Return the (X, Y) coordinate for the center point of the cell that contains the specified text.  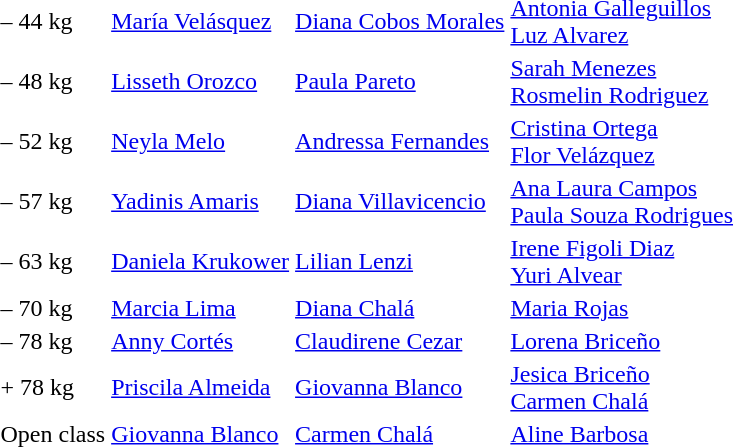
Marcia Lima (200, 308)
Lilian Lenzi (400, 262)
Anny Cortés (200, 341)
Daniela Krukower (200, 262)
Diana Chalá (400, 308)
Neyla Melo (200, 142)
Andressa Fernandes (400, 142)
Yadinis Amaris (200, 202)
Giovanna Blanco (400, 388)
Claudirene Cezar (400, 341)
Diana Villavicencio (400, 202)
Lisseth Orozco (200, 82)
Priscila Almeida (200, 388)
Paula Pareto (400, 82)
